Extract the [X, Y] coordinate from the center of the cell holding the provided text.  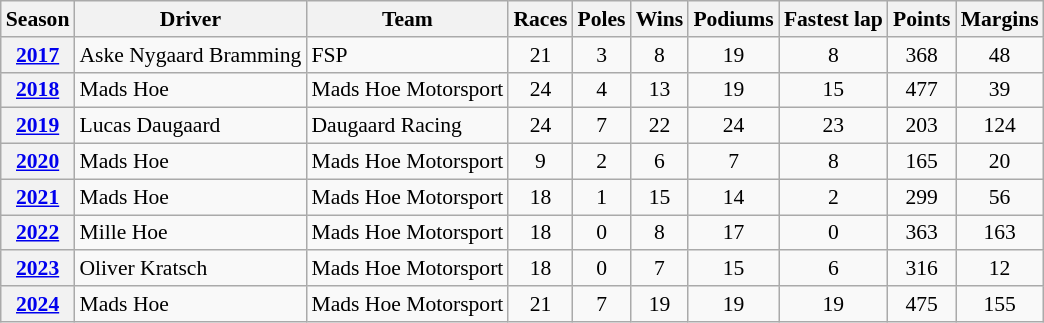
13 [660, 90]
299 [922, 197]
1 [601, 197]
Wins [660, 19]
FSP [407, 55]
56 [1000, 197]
165 [922, 162]
Lucas Daugaard [190, 126]
477 [922, 90]
2017 [38, 55]
368 [922, 55]
Points [922, 19]
4 [601, 90]
Season [38, 19]
2021 [38, 197]
Margins [1000, 19]
2024 [38, 304]
124 [1000, 126]
Poles [601, 19]
20 [1000, 162]
9 [540, 162]
2023 [38, 269]
14 [734, 197]
Daugaard Racing [407, 126]
155 [1000, 304]
475 [922, 304]
Team [407, 19]
163 [1000, 233]
3 [601, 55]
23 [834, 126]
2018 [38, 90]
2019 [38, 126]
2022 [38, 233]
316 [922, 269]
Oliver Kratsch [190, 269]
Mille Hoe [190, 233]
Aske Nygaard Bramming [190, 55]
Fastest lap [834, 19]
22 [660, 126]
Driver [190, 19]
363 [922, 233]
Races [540, 19]
2020 [38, 162]
12 [1000, 269]
17 [734, 233]
Podiums [734, 19]
203 [922, 126]
48 [1000, 55]
39 [1000, 90]
